Identify which cell holds the provided text, then report its [X, Y] central coordinate. 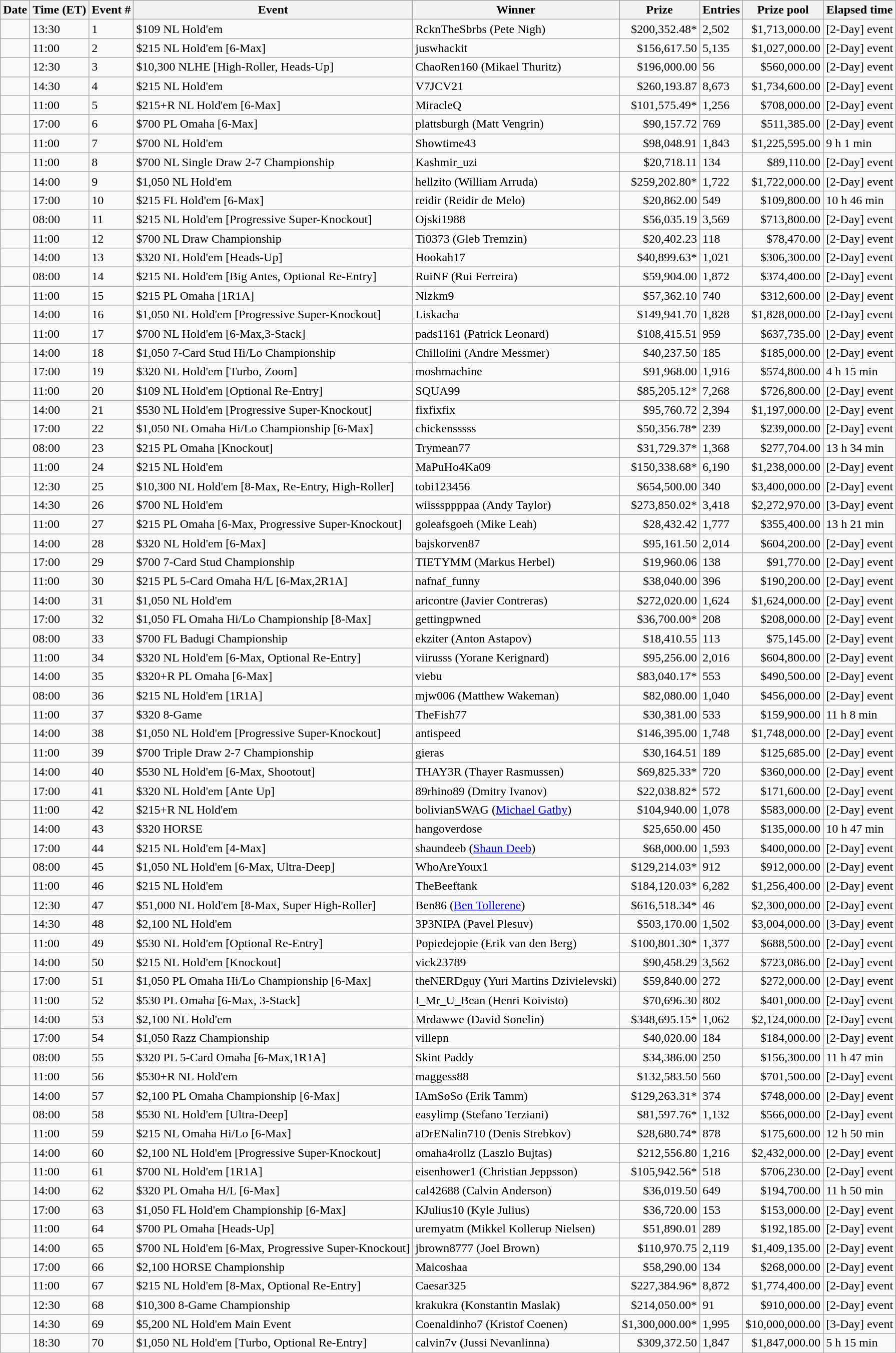
$1,624,000.00 [783, 600]
17 [111, 334]
IAmSoSo (Erik Tamm) [516, 1095]
$2,124,000.00 [783, 1019]
65 [111, 1248]
$616,518.34* [659, 905]
$2,272,970.00 [783, 505]
1,593 [721, 848]
$320 NL Hold'em [6-Max, Optional Re-Entry] [273, 657]
$574,800.00 [783, 372]
$40,020.00 [659, 1038]
$156,617.50 [659, 48]
nafnaf_funny [516, 581]
912 [721, 867]
10 [111, 200]
aricontre (Javier Contreras) [516, 600]
22 [111, 429]
$69,825.33* [659, 772]
RcknTheSbrbs (Pete Nigh) [516, 29]
878 [721, 1133]
50 [111, 962]
Popiedejopie (Erik van den Berg) [516, 943]
1,872 [721, 277]
1,021 [721, 258]
89rhino89 (Dmitry Ivanov) [516, 791]
$40,899.63* [659, 258]
189 [721, 753]
$105,942.56* [659, 1172]
$36,019.50 [659, 1191]
$156,300.00 [783, 1057]
Liskacha [516, 315]
Event # [111, 10]
10 h 46 min [859, 200]
$566,000.00 [783, 1114]
$272,000.00 [783, 981]
$100,801.30* [659, 943]
$57,362.10 [659, 296]
$1,197,000.00 [783, 410]
$10,300 8-Game Championship [273, 1305]
60 [111, 1152]
$85,205.12* [659, 391]
$125,685.00 [783, 753]
$706,230.00 [783, 1172]
5 h 15 min [859, 1343]
8 [111, 162]
WhoAreYoux1 [516, 867]
$184,120.03* [659, 886]
$2,100 PL Omaha Championship [6-Max] [273, 1095]
fixfixfix [516, 410]
$637,735.00 [783, 334]
1,062 [721, 1019]
1,843 [721, 143]
$50,356.78* [659, 429]
4 [111, 86]
$196,000.00 [659, 67]
$320 HORSE [273, 829]
$700 7-Card Stud Championship [273, 562]
$215 PL Omaha [6-Max, Progressive Super-Knockout] [273, 524]
$129,214.03* [659, 867]
$28,680.74* [659, 1133]
$700 FL Badugi Championship [273, 638]
$1,300,000.00* [659, 1324]
$320 NL Hold'em [Heads-Up] [273, 258]
Hookah17 [516, 258]
51 [111, 981]
$215 PL 5-Card Omaha H/L [6-Max,2R1A] [273, 581]
Time (ET) [60, 10]
67 [111, 1286]
$215 NL Hold'em [8-Max, Optional Re-Entry] [273, 1286]
$268,000.00 [783, 1267]
16 [111, 315]
$912,000.00 [783, 867]
138 [721, 562]
$260,193.87 [659, 86]
Chillolini (Andre Messmer) [516, 353]
$56,035.19 [659, 219]
39 [111, 753]
$108,415.51 [659, 334]
2,502 [721, 29]
$1,734,600.00 [783, 86]
$400,000.00 [783, 848]
$135,000.00 [783, 829]
$530 NL Hold'em [Ultra-Deep] [273, 1114]
$215 NL Hold'em [1R1A] [273, 696]
$320 NL Hold'em [Ante Up] [273, 791]
2 [111, 48]
1,722 [721, 181]
$159,900.00 [783, 715]
1,777 [721, 524]
28 [111, 543]
$83,040.17* [659, 676]
Maicoshaa [516, 1267]
11 h 50 min [859, 1191]
$1,774,400.00 [783, 1286]
$1,225,595.00 [783, 143]
$320+R PL Omaha [6-Max] [273, 676]
$215 NL Omaha Hi/Lo [6-Max] [273, 1133]
RuiNF (Rui Ferreira) [516, 277]
43 [111, 829]
$90,157.72 [659, 124]
$1,050 FL Hold'em Championship [6-Max] [273, 1210]
47 [111, 905]
1,995 [721, 1324]
uremyatm (Mikkel Kollerup Nielsen) [516, 1229]
Prize pool [783, 10]
$272,020.00 [659, 600]
11 [111, 219]
$1,847,000.00 [783, 1343]
$320 PL 5-Card Omaha [6-Max,1R1A] [273, 1057]
30 [111, 581]
V7JCV21 [516, 86]
$30,381.00 [659, 715]
1,377 [721, 943]
$273,850.02* [659, 505]
$18,410.55 [659, 638]
$583,000.00 [783, 810]
$101,575.49* [659, 105]
$20,402.23 [659, 239]
1,748 [721, 734]
48 [111, 924]
572 [721, 791]
MaPuHo4Ka09 [516, 467]
$1,050 NL Hold'em [Turbo, Optional Re-Entry] [273, 1343]
$723,086.00 [783, 962]
802 [721, 1000]
krakukra (Konstantin Maslak) [516, 1305]
Prize [659, 10]
1,624 [721, 600]
24 [111, 467]
MiracleQ [516, 105]
$10,300 NL Hold'em [8-Max, Re-Entry, High-Roller] [273, 486]
$212,556.80 [659, 1152]
$95,256.00 [659, 657]
$215 NL Hold'em [Knockout] [273, 962]
10 h 47 min [859, 829]
20 [111, 391]
$708,000.00 [783, 105]
55 [111, 1057]
goleafsgoeh (Mike Leah) [516, 524]
18:30 [60, 1343]
3,562 [721, 962]
Event [273, 10]
$36,700.00* [659, 619]
$149,941.70 [659, 315]
769 [721, 124]
1,502 [721, 924]
6,282 [721, 886]
wiisssppppaa (Andy Taylor) [516, 505]
Mrdawwe (David Sonelin) [516, 1019]
153 [721, 1210]
maggess88 [516, 1076]
70 [111, 1343]
374 [721, 1095]
$215+R NL Hold'em [273, 810]
13 h 21 min [859, 524]
Trymean77 [516, 448]
easylimp (Stefano Terziani) [516, 1114]
hangoverdose [516, 829]
$1,050 7-Card Stud Hi/Lo Championship [273, 353]
13 [111, 258]
533 [721, 715]
$3,400,000.00 [783, 486]
viirusss (Yorane Kerignard) [516, 657]
272 [721, 981]
91 [721, 1305]
$1,748,000.00 [783, 734]
$184,000.00 [783, 1038]
1 [111, 29]
eisenhower1 (Christian Jeppsson) [516, 1172]
40 [111, 772]
2,016 [721, 657]
12 [111, 239]
8,673 [721, 86]
moshmachine [516, 372]
289 [721, 1229]
11 h 47 min [859, 1057]
$1,050 FL Omaha Hi/Lo Championship [8-Max] [273, 619]
$36,720.00 [659, 1210]
$185,000.00 [783, 353]
$688,500.00 [783, 943]
$59,904.00 [659, 277]
25 [111, 486]
$10,000,000.00 [783, 1324]
2,119 [721, 1248]
1,078 [721, 810]
1,256 [721, 105]
$560,000.00 [783, 67]
$109,800.00 [783, 200]
cal42688 (Calvin Anderson) [516, 1191]
63 [111, 1210]
$1,050 Razz Championship [273, 1038]
reidir (Reidir de Melo) [516, 200]
49 [111, 943]
68 [111, 1305]
$215 NL Hold'em [Progressive Super-Knockout] [273, 219]
$700 NL Draw Championship [273, 239]
chickensssss [516, 429]
$10,300 NLHE [High-Roller, Heads-Up] [273, 67]
viebu [516, 676]
11 h 8 min [859, 715]
$700 NL Hold'em [6-Max, Progressive Super-Knockout] [273, 1248]
6,190 [721, 467]
$320 8-Game [273, 715]
720 [721, 772]
$19,960.06 [659, 562]
TheBeeftank [516, 886]
$104,940.00 [659, 810]
$700 PL Omaha [Heads-Up] [273, 1229]
aDrENalin710 (Denis Strebkov) [516, 1133]
3P3NIPA (Pavel Plesuv) [516, 924]
$90,458.29 [659, 962]
4 h 15 min [859, 372]
$227,384.96* [659, 1286]
54 [111, 1038]
calvin7v (Jussi Nevanlinna) [516, 1343]
$604,800.00 [783, 657]
$1,828,000.00 [783, 315]
$374,400.00 [783, 277]
$109 NL Hold'em [273, 29]
$1,713,000.00 [783, 29]
$153,000.00 [783, 1210]
ChaoRen160 (Mikael Thuritz) [516, 67]
Winner [516, 10]
$59,840.00 [659, 981]
$214,050.00* [659, 1305]
21 [111, 410]
$530 PL Omaha [6-Max, 3-Stack] [273, 1000]
TheFish77 [516, 715]
15 [111, 296]
18 [111, 353]
omaha4rollz (Laszlo Bujtas) [516, 1152]
Showtime43 [516, 143]
113 [721, 638]
33 [111, 638]
553 [721, 676]
$34,386.00 [659, 1057]
$109 NL Hold'em [Optional Re-Entry] [273, 391]
$320 PL Omaha H/L [6-Max] [273, 1191]
$194,700.00 [783, 1191]
9 h 1 min [859, 143]
13 h 34 min [859, 448]
38 [111, 734]
37 [111, 715]
$1,238,000.00 [783, 467]
$320 NL Hold'em [6-Max] [273, 543]
34 [111, 657]
$215 FL Hold'em [6-Max] [273, 200]
35 [111, 676]
3,569 [721, 219]
KJulius10 (Kyle Julius) [516, 1210]
$2,300,000.00 [783, 905]
$95,760.72 [659, 410]
53 [111, 1019]
$713,800.00 [783, 219]
19 [111, 372]
13:30 [60, 29]
118 [721, 239]
1,216 [721, 1152]
$309,372.50 [659, 1343]
$700 PL Omaha [6-Max] [273, 124]
theNERDguy (Yuri Martins Dzivielevski) [516, 981]
$700 NL Single Draw 2-7 Championship [273, 162]
44 [111, 848]
$200,352.48* [659, 29]
$129,263.31* [659, 1095]
$110,970.75 [659, 1248]
$530 NL Hold'em [Optional Re-Entry] [273, 943]
$348,695.15* [659, 1019]
$320 NL Hold'em [Turbo, Zoom] [273, 372]
$1,722,000.00 [783, 181]
$175,600.00 [783, 1133]
$81,597.76* [659, 1114]
pads1161 (Patrick Leonard) [516, 334]
Ben86 (Ben Tollerene) [516, 905]
14 [111, 277]
$910,000.00 [783, 1305]
$530 NL Hold'em [Progressive Super-Knockout] [273, 410]
3,418 [721, 505]
$208,000.00 [783, 619]
$132,583.50 [659, 1076]
$2,432,000.00 [783, 1152]
mjw006 (Matthew Wakeman) [516, 696]
$700 Triple Draw 2-7 Championship [273, 753]
tobi123456 [516, 486]
26 [111, 505]
1,847 [721, 1343]
$51,000 NL Hold'em [8-Max, Super High-Roller] [273, 905]
185 [721, 353]
$38,040.00 [659, 581]
$58,290.00 [659, 1267]
$654,500.00 [659, 486]
184 [721, 1038]
gettingpwned [516, 619]
I_Mr_U_Bean (Henri Koivisto) [516, 1000]
$360,000.00 [783, 772]
$89,110.00 [783, 162]
$701,500.00 [783, 1076]
$5,200 NL Hold'em Main Event [273, 1324]
62 [111, 1191]
$2,100 NL Hold'em [Progressive Super-Knockout] [273, 1152]
1,828 [721, 315]
239 [721, 429]
$530+R NL Hold'em [273, 1076]
Ojski1988 [516, 219]
58 [111, 1114]
1,040 [721, 696]
340 [721, 486]
250 [721, 1057]
gieras [516, 753]
TIETYMM (Markus Herbel) [516, 562]
740 [721, 296]
23 [111, 448]
27 [111, 524]
3 [111, 67]
8,872 [721, 1286]
52 [111, 1000]
$190,200.00 [783, 581]
$215 PL Omaha [Knockout] [273, 448]
$700 NL Hold'em [1R1A] [273, 1172]
5,135 [721, 48]
$171,600.00 [783, 791]
518 [721, 1172]
64 [111, 1229]
31 [111, 600]
61 [111, 1172]
$239,000.00 [783, 429]
Kashmir_uzi [516, 162]
57 [111, 1095]
$91,968.00 [659, 372]
1,368 [721, 448]
$78,470.00 [783, 239]
6 [111, 124]
$215+R NL Hold'em [6-Max] [273, 105]
Caesar325 [516, 1286]
$726,800.00 [783, 391]
Date [15, 10]
antispeed [516, 734]
$82,080.00 [659, 696]
$1,409,135.00 [783, 1248]
42 [111, 810]
29 [111, 562]
$215 NL Hold'em [6-Max] [273, 48]
$1,027,000.00 [783, 48]
juswhackit [516, 48]
Nlzkm9 [516, 296]
Ti0373 (Gleb Tremzin) [516, 239]
$25,650.00 [659, 829]
$30,164.51 [659, 753]
$503,170.00 [659, 924]
649 [721, 1191]
5 [111, 105]
$192,185.00 [783, 1229]
$306,300.00 [783, 258]
THAY3R (Thayer Rasmussen) [516, 772]
$146,395.00 [659, 734]
$215 PL Omaha [1R1A] [273, 296]
$490,500.00 [783, 676]
$1,050 NL Hold'em [6-Max, Ultra-Deep] [273, 867]
$2,100 HORSE Championship [273, 1267]
$31,729.37* [659, 448]
$20,862.00 [659, 200]
SQUA99 [516, 391]
$604,200.00 [783, 543]
ekziter (Anton Astapov) [516, 638]
1,132 [721, 1114]
2,014 [721, 543]
$1,050 NL Omaha Hi/Lo Championship [6-Max] [273, 429]
9 [111, 181]
450 [721, 829]
41 [111, 791]
$215 NL Hold'em [4-Max] [273, 848]
$70,696.30 [659, 1000]
2,394 [721, 410]
549 [721, 200]
bajskorven87 [516, 543]
59 [111, 1133]
$215 NL Hold'em [Big Antes, Optional Re-Entry] [273, 277]
$700 NL Hold'em [6-Max,3-Stack] [273, 334]
Coenaldinho7 (Kristof Coenen) [516, 1324]
$75,145.00 [783, 638]
$456,000.00 [783, 696]
$20,718.11 [659, 162]
$68,000.00 [659, 848]
208 [721, 619]
560 [721, 1076]
$98,048.91 [659, 143]
$355,400.00 [783, 524]
$530 NL Hold'em [6-Max, Shootout] [273, 772]
Entries [721, 10]
$28,432.42 [659, 524]
$51,890.01 [659, 1229]
12 h 50 min [859, 1133]
shaundeeb (Shaun Deeb) [516, 848]
vick23789 [516, 962]
$91,770.00 [783, 562]
7,268 [721, 391]
$22,038.82* [659, 791]
959 [721, 334]
66 [111, 1267]
69 [111, 1324]
$40,237.50 [659, 353]
1,916 [721, 372]
396 [721, 581]
bolivianSWAG (Michael Gathy) [516, 810]
$95,161.50 [659, 543]
jbrown8777 (Joel Brown) [516, 1248]
$748,000.00 [783, 1095]
32 [111, 619]
Skint Paddy [516, 1057]
$150,338.68* [659, 467]
$511,385.00 [783, 124]
villepn [516, 1038]
plattsburgh (Matt Vengrin) [516, 124]
$259,202.80* [659, 181]
$1,050 PL Omaha Hi/Lo Championship [6-Max] [273, 981]
$1,256,400.00 [783, 886]
7 [111, 143]
hellzito (William Arruda) [516, 181]
$401,000.00 [783, 1000]
Elapsed time [859, 10]
$3,004,000.00 [783, 924]
$312,600.00 [783, 296]
45 [111, 867]
36 [111, 696]
$277,704.00 [783, 448]
